Provide the (x, y) coordinate of the cell's center where the given text is located.  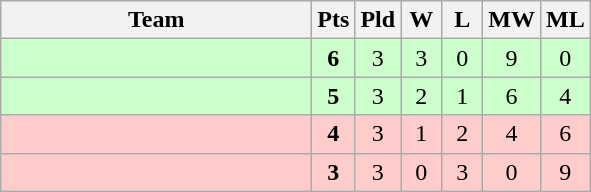
Pts (334, 20)
5 (334, 96)
W (422, 20)
L (462, 20)
ML (565, 20)
Team (156, 20)
MW (512, 20)
Pld (378, 20)
